Capture the cell that displays the provided text and extract its (X, Y) central coordinate. 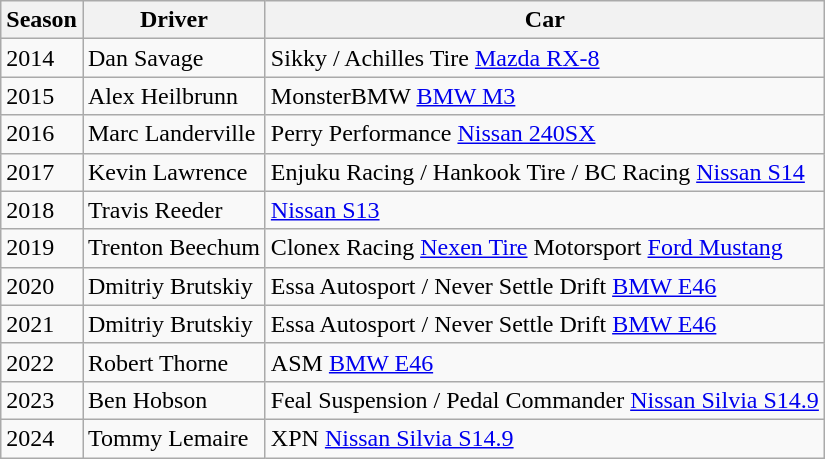
ASM BMW E46 (544, 362)
2017 (42, 172)
Ben Hobson (174, 400)
2014 (42, 58)
XPN Nissan Silvia S14.9 (544, 438)
Season (42, 20)
Travis Reeder (174, 210)
Feal Suspension / Pedal Commander Nissan Silvia S14.9 (544, 400)
Enjuku Racing / Hankook Tire / BC Racing Nissan S14 (544, 172)
2020 (42, 286)
Nissan S13 (544, 210)
Dan Savage (174, 58)
Driver (174, 20)
Car (544, 20)
2015 (42, 96)
2023 (42, 400)
Marc Landerville (174, 134)
2016 (42, 134)
Robert Thorne (174, 362)
Sikky / Achilles Tire Mazda RX-8 (544, 58)
Trenton Beechum (174, 248)
Perry Performance Nissan 240SX (544, 134)
MonsterBMW BMW M3 (544, 96)
2018 (42, 210)
2024 (42, 438)
2019 (42, 248)
Kevin Lawrence (174, 172)
Clonex Racing Nexen Tire Motorsport Ford Mustang (544, 248)
2022 (42, 362)
Alex Heilbrunn (174, 96)
2021 (42, 324)
Tommy Lemaire (174, 438)
